Extract the (X, Y) coordinate from the center of the cell holding the provided text.  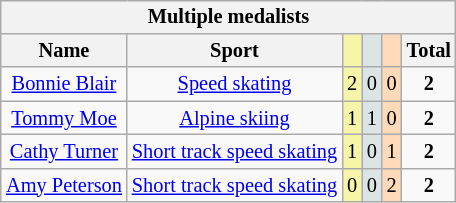
Alpine skiing (234, 118)
Multiple medalists (228, 17)
Speed skating (234, 84)
Name (64, 51)
Total (429, 51)
Tommy Moe (64, 118)
Bonnie Blair (64, 84)
Amy Peterson (64, 185)
Sport (234, 51)
Cathy Turner (64, 152)
